Extract the [x, y] coordinate from the center of the cell holding the provided text.  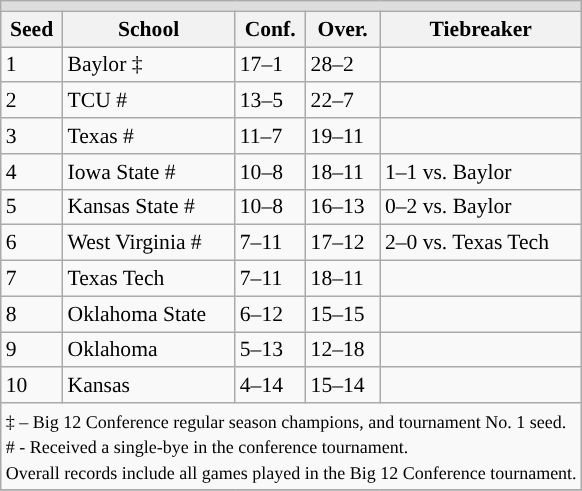
28–2 [343, 65]
0–2 vs. Baylor [481, 207]
1 [32, 65]
16–13 [343, 207]
Oklahoma State [149, 314]
10 [32, 386]
Oklahoma [149, 350]
School [149, 29]
Seed [32, 29]
Over. [343, 29]
5 [32, 207]
2 [32, 101]
4–14 [270, 386]
6–12 [270, 314]
1–1 vs. Baylor [481, 172]
Texas # [149, 136]
12–18 [343, 350]
Kansas [149, 386]
Conf. [270, 29]
3 [32, 136]
8 [32, 314]
2–0 vs. Texas Tech [481, 243]
Tiebreaker [481, 29]
22–7 [343, 101]
7 [32, 279]
17–12 [343, 243]
Baylor ‡ [149, 65]
West Virginia # [149, 243]
15–15 [343, 314]
15–14 [343, 386]
4 [32, 172]
11–7 [270, 136]
Kansas State # [149, 207]
17–1 [270, 65]
6 [32, 243]
5–13 [270, 350]
13–5 [270, 101]
Iowa State # [149, 172]
Texas Tech [149, 279]
TCU # [149, 101]
19–11 [343, 136]
9 [32, 350]
